Identify which cell holds the provided text, then report its [X, Y] central coordinate. 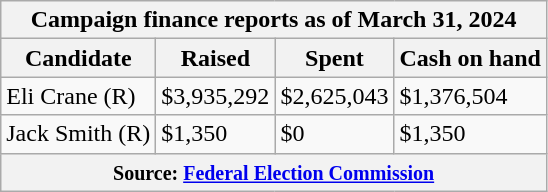
Jack Smith (R) [78, 134]
Spent [334, 58]
Raised [216, 58]
Source: Federal Election Commission [274, 172]
$2,625,043 [334, 96]
Cash on hand [470, 58]
$1,376,504 [470, 96]
Candidate [78, 58]
$0 [334, 134]
Campaign finance reports as of March 31, 2024 [274, 20]
$3,935,292 [216, 96]
Eli Crane (R) [78, 96]
